Detect which cell encompasses the target text, then output its [x, y] center coordinate. 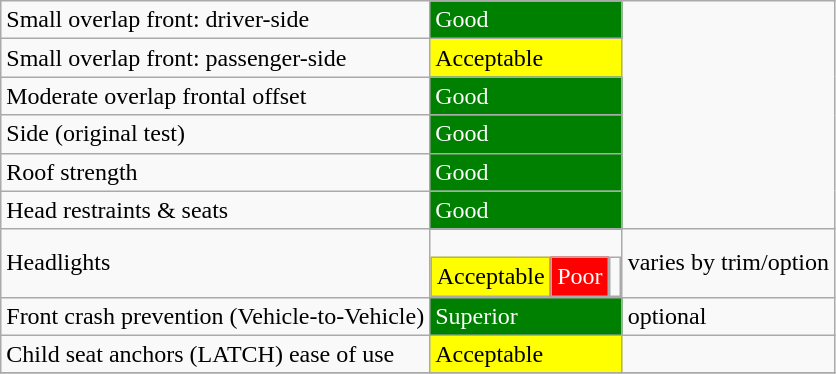
Front crash prevention (Vehicle-to-Vehicle) [216, 316]
Superior [526, 316]
Small overlap front: driver-side [216, 20]
Small overlap front: passenger-side [216, 58]
optional [728, 316]
Acceptable Poor [526, 263]
Poor [580, 277]
Head restraints & seats [216, 210]
Headlights [216, 263]
Child seat anchors (LATCH) ease of use [216, 354]
Moderate overlap frontal offset [216, 96]
Roof strength [216, 172]
Side (original test) [216, 134]
varies by trim/option [728, 263]
